Search for the cell housing the specified text and yield its (x, y) center coordinate. 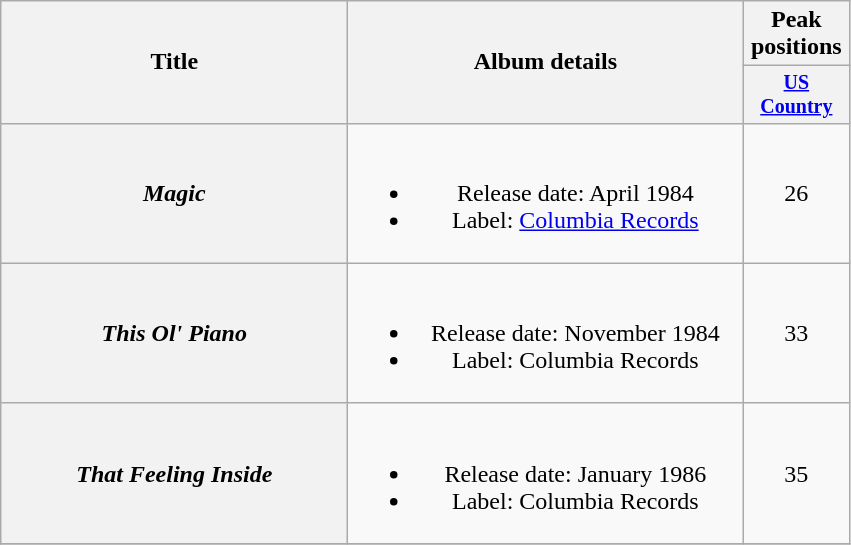
US Country (796, 94)
Title (174, 62)
That Feeling Inside (174, 473)
This Ol' Piano (174, 333)
26 (796, 193)
Release date: November 1984Label: Columbia Records (546, 333)
Peakpositions (796, 34)
33 (796, 333)
Album details (546, 62)
35 (796, 473)
Magic (174, 193)
Release date: April 1984Label: Columbia Records (546, 193)
Release date: January 1986Label: Columbia Records (546, 473)
